Pinpoint the cell where the given text exists, returning its (X, Y) midpoint coordinate. 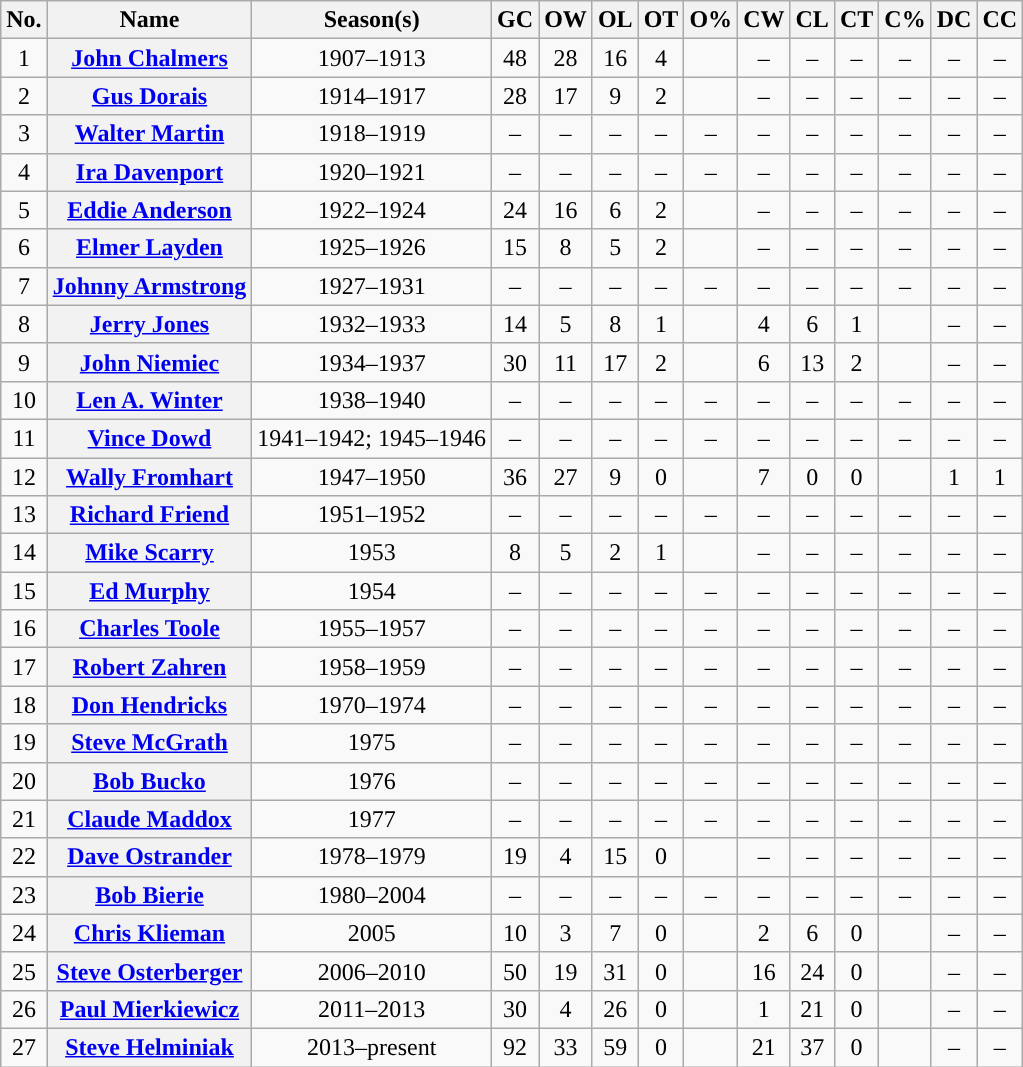
Elmer Layden (150, 248)
1951–1952 (372, 515)
48 (516, 58)
Charles Toole (150, 629)
1954 (372, 591)
Len A. Winter (150, 400)
Steve Helminiak (150, 1047)
1925–1926 (372, 248)
Gus Dorais (150, 96)
1980–2004 (372, 895)
Ed Murphy (150, 591)
C% (905, 20)
1976 (372, 781)
Walter Martin (150, 134)
Richard Friend (150, 515)
Season(s) (372, 20)
92 (516, 1047)
37 (812, 1047)
OW (566, 20)
1941–1942; 1945–1946 (372, 438)
1914–1917 (372, 96)
1932–1933 (372, 324)
36 (516, 477)
CW (764, 20)
John Niemiec (150, 362)
1958–1959 (372, 667)
1978–1979 (372, 857)
12 (24, 477)
Bob Bucko (150, 781)
2011–2013 (372, 1009)
20 (24, 781)
John Chalmers (150, 58)
1918–1919 (372, 134)
1970–1974 (372, 705)
2006–2010 (372, 971)
Wally Fromhart (150, 477)
1953 (372, 553)
DC (954, 20)
59 (615, 1047)
Paul Mierkiewicz (150, 1009)
GC (516, 20)
Claude Maddox (150, 819)
OT (661, 20)
33 (566, 1047)
Vince Dowd (150, 438)
Mike Scarry (150, 553)
OL (615, 20)
1934–1937 (372, 362)
Ira Davenport (150, 172)
CL (812, 20)
1922–1924 (372, 210)
Steve McGrath (150, 743)
O% (711, 20)
Name (150, 20)
No. (24, 20)
Steve Osterberger (150, 971)
Chris Klieman (150, 933)
Bob Bierie (150, 895)
1977 (372, 819)
Johnny Armstrong (150, 286)
31 (615, 971)
50 (516, 971)
2013–present (372, 1047)
2005 (372, 933)
1955–1957 (372, 629)
Don Hendricks (150, 705)
CC (1000, 20)
23 (24, 895)
1920–1921 (372, 172)
Eddie Anderson (150, 210)
Jerry Jones (150, 324)
18 (24, 705)
1907–1913 (372, 58)
Robert Zahren (150, 667)
1975 (372, 743)
1947–1950 (372, 477)
22 (24, 857)
CT (856, 20)
1927–1931 (372, 286)
1938–1940 (372, 400)
Dave Ostrander (150, 857)
25 (24, 971)
